Extract the [X, Y] coordinate from the center of the cell holding the provided text.  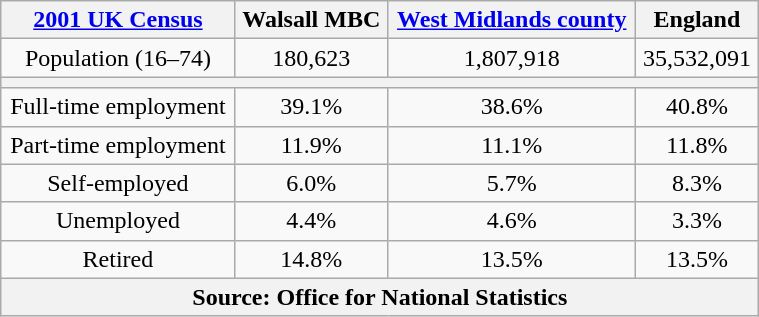
Self-employed [118, 183]
Full-time employment [118, 107]
Population (16–74) [118, 58]
39.1% [311, 107]
40.8% [698, 107]
8.3% [698, 183]
11.8% [698, 145]
14.8% [311, 259]
38.6% [512, 107]
2001 UK Census [118, 20]
Source: Office for National Statistics [380, 297]
Retired [118, 259]
1,807,918 [512, 58]
5.7% [512, 183]
4.4% [311, 221]
4.6% [512, 221]
Walsall MBC [311, 20]
35,532,091 [698, 58]
6.0% [311, 183]
180,623 [311, 58]
Unemployed [118, 221]
11.9% [311, 145]
England [698, 20]
11.1% [512, 145]
Part-time employment [118, 145]
3.3% [698, 221]
West Midlands county [512, 20]
